Pinpoint the cell where the given text exists, returning its (X, Y) midpoint coordinate. 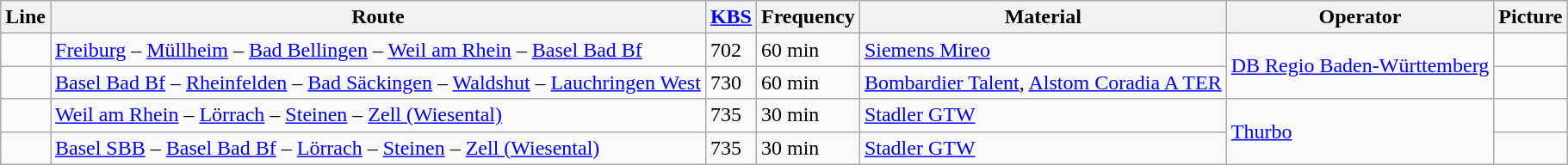
Operator (1360, 17)
702 (730, 50)
Thurbo (1360, 131)
Frequency (808, 17)
730 (730, 82)
Basel SBB – Basel Bad Bf – Lörrach – Steinen – Zell (Wiesental) (377, 148)
Basel Bad Bf – Rheinfelden – Bad Säckingen – Waldshut – Lauchringen West (377, 82)
Picture (1531, 17)
KBS (730, 17)
Siemens Mireo (1043, 50)
Bombardier Talent, Alstom Coradia A TER (1043, 82)
Material (1043, 17)
Line (26, 17)
Freiburg – Müllheim – Bad Bellingen – Weil am Rhein – Basel Bad Bf (377, 50)
DB Regio Baden-Württemberg (1360, 66)
Route (377, 17)
Weil am Rhein – Lörrach – Steinen – Zell (Wiesental) (377, 115)
